Output the [X, Y] coordinate of the center of the cell containing the given text.  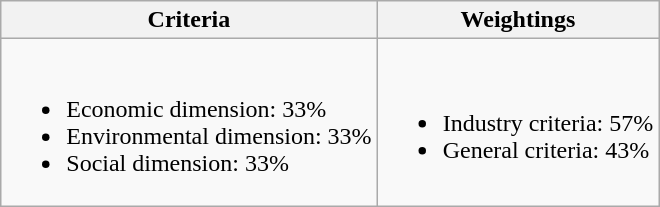
Economic dimension: 33%Environmental dimension: 33%Social dimension: 33% [189, 122]
Criteria [189, 20]
Industry criteria: 57%General criteria: 43% [518, 122]
Weightings [518, 20]
